For the text-containing cell, return its midpoint in (x, y) coordinate format. 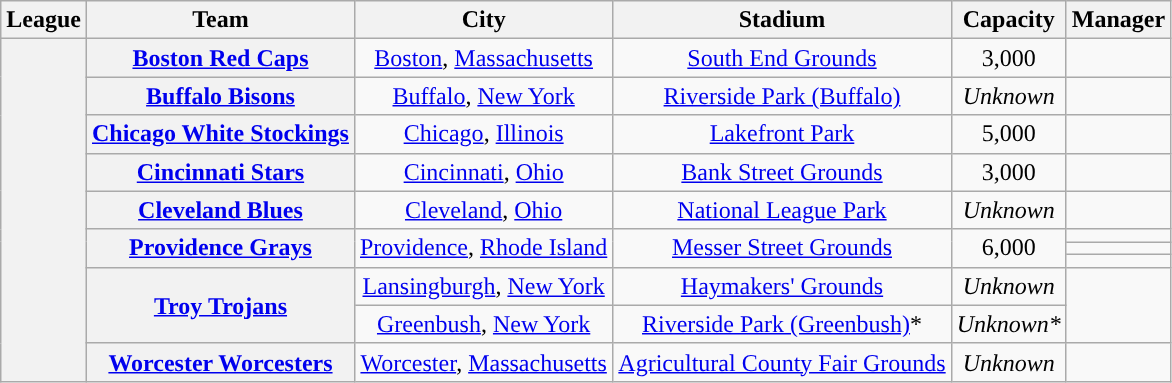
Messer Street Grounds (782, 248)
Team (220, 20)
Riverside Park (Greenbush)* (782, 324)
Bank Street Grounds (782, 172)
Buffalo, New York (483, 96)
5,000 (1008, 134)
Providence, Rhode Island (483, 248)
National League Park (782, 210)
Boston, Massachusetts (483, 58)
Buffalo Bisons (220, 96)
Cincinnati, Ohio (483, 172)
6,000 (1008, 248)
Worcester Worcesters (220, 362)
Lakefront Park (782, 134)
Chicago, Illinois (483, 134)
League (44, 20)
Cleveland, Ohio (483, 210)
Agricultural County Fair Grounds (782, 362)
Chicago White Stockings (220, 134)
Boston Red Caps (220, 58)
Manager (1118, 20)
Capacity (1008, 20)
Troy Trojans (220, 305)
Providence Grays (220, 248)
Unknown* (1008, 324)
Greenbush, New York (483, 324)
Cleveland Blues (220, 210)
Haymakers' Grounds (782, 286)
Riverside Park (Buffalo) (782, 96)
Lansingburgh, New York (483, 286)
Worcester, Massachusetts (483, 362)
South End Grounds (782, 58)
Stadium (782, 20)
City (483, 20)
Cincinnati Stars (220, 172)
